For the text-containing cell, return its midpoint in (X, Y) coordinate format. 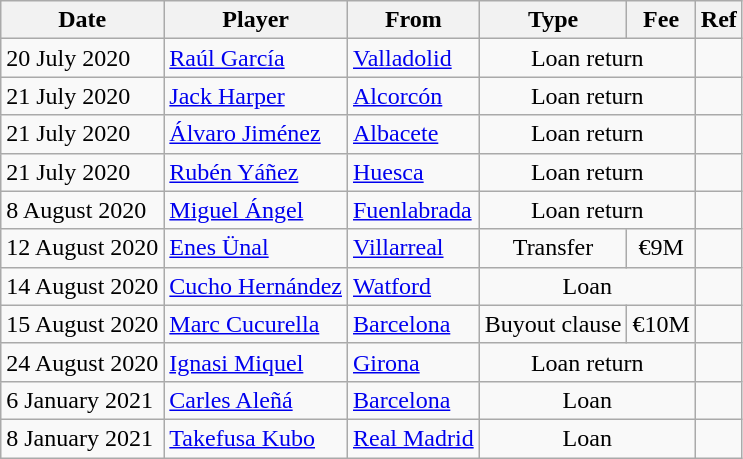
12 August 2020 (82, 248)
Watford (413, 286)
Type (553, 20)
Marc Cucurella (256, 324)
Player (256, 20)
Buyout clause (553, 324)
24 August 2020 (82, 362)
€9M (661, 248)
From (413, 20)
Miguel Ángel (256, 210)
15 August 2020 (82, 324)
20 July 2020 (82, 58)
Villarreal (413, 248)
Real Madrid (413, 438)
Transfer (553, 248)
8 August 2020 (82, 210)
Raúl García (256, 58)
Ignasi Miquel (256, 362)
8 January 2021 (82, 438)
Cucho Hernández (256, 286)
Alcorcón (413, 96)
6 January 2021 (82, 400)
Carles Aleñá (256, 400)
Fuenlabrada (413, 210)
Álvaro Jiménez (256, 134)
Ref (718, 20)
Huesca (413, 172)
14 August 2020 (82, 286)
€10M (661, 324)
Valladolid (413, 58)
Albacete (413, 134)
Fee (661, 20)
Rubén Yáñez (256, 172)
Date (82, 20)
Girona (413, 362)
Enes Ünal (256, 248)
Jack Harper (256, 96)
Takefusa Kubo (256, 438)
